Capture the cell that displays the provided text and extract its [X, Y] central coordinate. 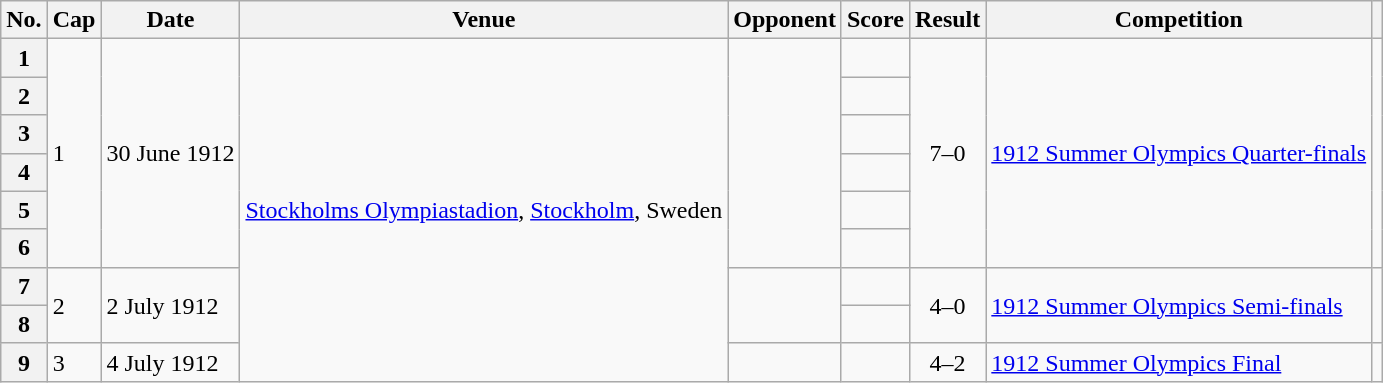
Score [875, 20]
4–0 [947, 305]
Competition [1179, 20]
1912 Summer Olympics Semi-finals [1179, 305]
Date [170, 20]
2 July 1912 [170, 305]
4 [24, 172]
6 [24, 248]
8 [24, 324]
Cap [74, 20]
7 [24, 286]
4 July 1912 [170, 362]
1912 Summer Olympics Final [1179, 362]
5 [24, 210]
Stockholms Olympiastadion, Stockholm, Sweden [484, 210]
1912 Summer Olympics Quarter-finals [1179, 153]
No. [24, 20]
4–2 [947, 362]
7–0 [947, 153]
Opponent [785, 20]
9 [24, 362]
Result [947, 20]
Venue [484, 20]
30 June 1912 [170, 153]
